Return the [x, y] coordinate for the center point of the cell that contains the specified text.  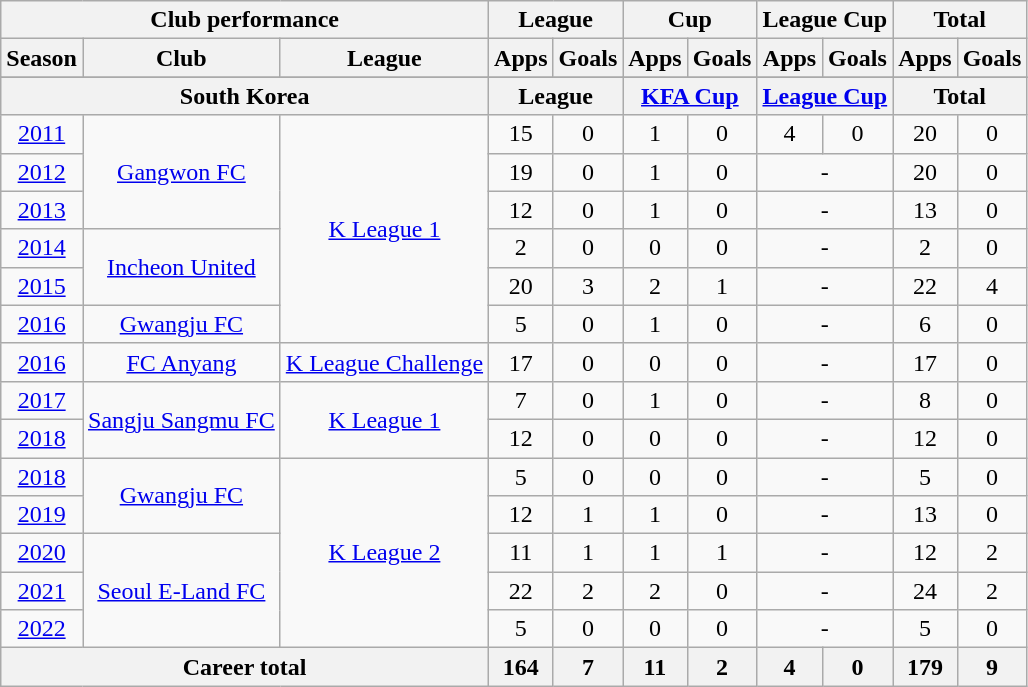
2015 [42, 286]
2021 [42, 591]
FC Anyang [181, 362]
164 [521, 667]
6 [925, 324]
19 [521, 172]
2017 [42, 400]
Cup [690, 20]
Club performance [245, 20]
2012 [42, 172]
South Korea [245, 96]
15 [521, 134]
24 [925, 591]
179 [925, 667]
2011 [42, 134]
2022 [42, 629]
Sangju Sangmu FC [181, 419]
Season [42, 58]
9 [992, 667]
K League Challenge [384, 362]
KFA Cup [690, 96]
3 [588, 286]
K League 2 [384, 553]
Gangwon FC [181, 172]
8 [925, 400]
Seoul E-Land FC [181, 591]
Club [181, 58]
2019 [42, 515]
2013 [42, 210]
2014 [42, 248]
Incheon United [181, 267]
Career total [245, 667]
2020 [42, 553]
